Detect which cell encompasses the target text, then output its [x, y] center coordinate. 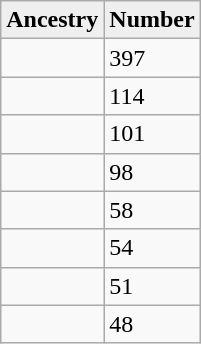
54 [152, 248]
48 [152, 324]
58 [152, 210]
397 [152, 58]
Ancestry [52, 20]
51 [152, 286]
114 [152, 96]
98 [152, 172]
Number [152, 20]
101 [152, 134]
